Extract the (X, Y) coordinate from the center of the cell holding the provided text.  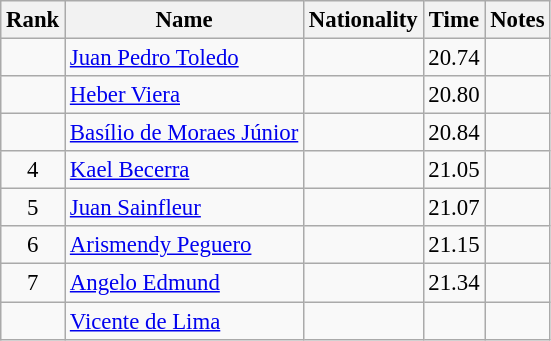
7 (33, 283)
4 (33, 170)
Time (454, 20)
6 (33, 245)
5 (33, 208)
Rank (33, 20)
Angelo Edmund (184, 283)
Juan Sainfleur (184, 208)
Vicente de Lima (184, 321)
Arismendy Peguero (184, 245)
20.74 (454, 58)
Notes (518, 20)
20.84 (454, 133)
20.80 (454, 95)
Nationality (364, 20)
21.07 (454, 208)
21.15 (454, 245)
Kael Becerra (184, 170)
Heber Viera (184, 95)
21.05 (454, 170)
Name (184, 20)
Basílio de Moraes Júnior (184, 133)
21.34 (454, 283)
Juan Pedro Toledo (184, 58)
